From the cell containing the given text, extract its center point as (X, Y) coordinate. 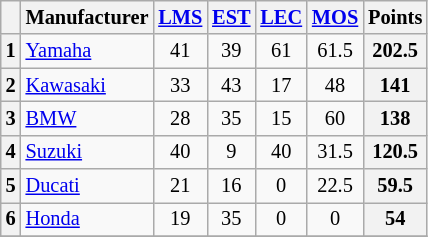
LMS (180, 17)
28 (180, 118)
61 (281, 51)
LEC (281, 17)
202.5 (395, 51)
MOS (335, 17)
59.5 (395, 186)
19 (180, 219)
16 (231, 186)
41 (180, 51)
138 (395, 118)
EST (231, 17)
Yamaha (88, 51)
4 (11, 152)
60 (335, 118)
43 (231, 85)
31.5 (335, 152)
141 (395, 85)
5 (11, 186)
61.5 (335, 51)
Honda (88, 219)
3 (11, 118)
Kawasaki (88, 85)
22.5 (335, 186)
21 (180, 186)
9 (231, 152)
39 (231, 51)
1 (11, 51)
2 (11, 85)
6 (11, 219)
120.5 (395, 152)
48 (335, 85)
54 (395, 219)
15 (281, 118)
17 (281, 85)
Points (395, 17)
Suzuki (88, 152)
Manufacturer (88, 17)
33 (180, 85)
Ducati (88, 186)
BMW (88, 118)
